From the cell containing the given text, extract its center point as [X, Y] coordinate. 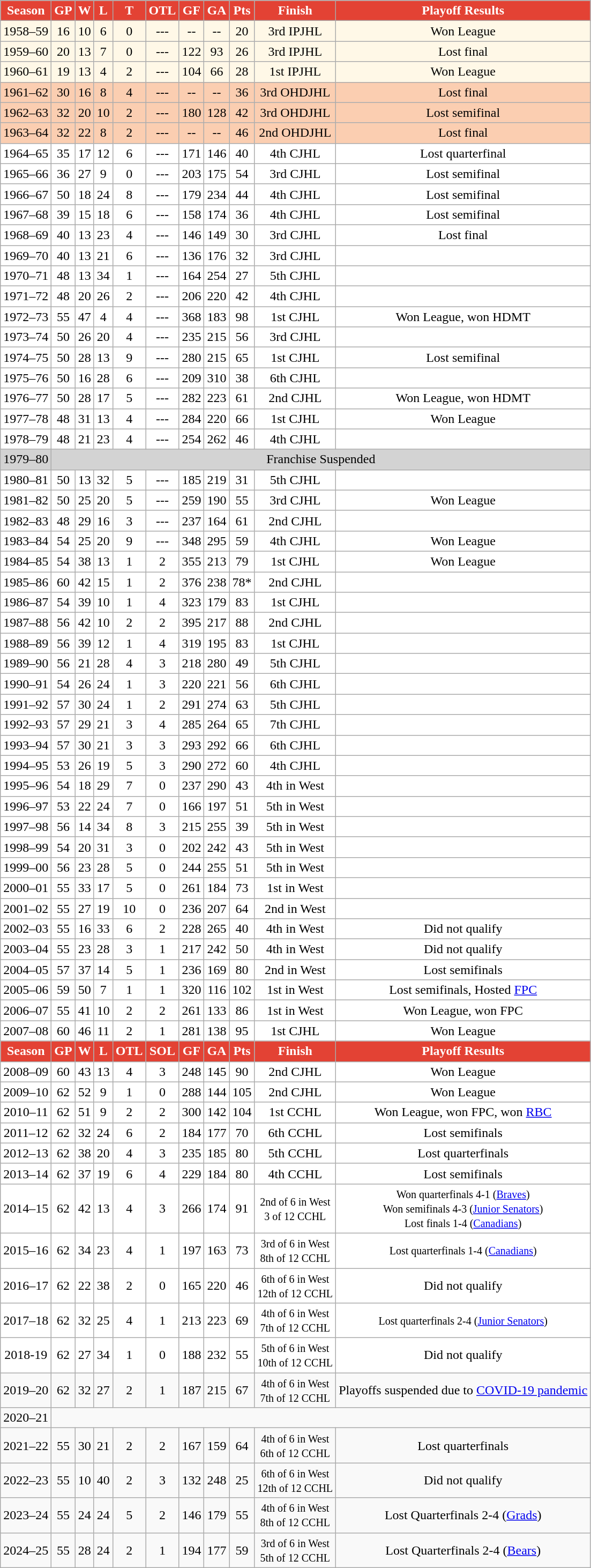
52 [85, 1092]
128 [216, 113]
203 [192, 174]
1981–82 [26, 500]
93 [216, 51]
209 [192, 378]
190 [216, 500]
1983–84 [26, 541]
221 [216, 684]
2011–12 [26, 1133]
368 [192, 317]
229 [192, 1173]
355 [192, 561]
Lost semifinals, Hosted FPC [463, 990]
Franchise Suspended [321, 459]
98 [242, 317]
95 [242, 1031]
175 [216, 174]
6th CCHL [295, 1133]
1980–81 [26, 480]
2020–21 [26, 1418]
1992–93 [26, 725]
238 [216, 582]
3rd of 6 in West 5th of 12 CCHL [295, 1550]
67 [242, 1391]
90 [242, 1072]
Lost quarterfinal [463, 153]
1968–69 [26, 235]
1970–71 [26, 276]
2023–24 [26, 1515]
1990–91 [26, 684]
2013–14 [26, 1173]
2nd OHDJHL [295, 133]
323 [192, 603]
194 [192, 1550]
2005–06 [26, 990]
1975–76 [26, 378]
1961–62 [26, 92]
2nd of 6 in West3 of 12 CCHL [295, 1208]
2006–07 [26, 1010]
1997–98 [26, 827]
207 [216, 909]
Lost quarterfinals 2-4 (Junior Senators) [463, 1321]
1972–73 [26, 317]
202 [192, 847]
264 [216, 725]
1958–59 [26, 31]
310 [216, 378]
132 [192, 1481]
219 [216, 480]
1982–83 [26, 521]
1985–86 [26, 582]
1979–80 [26, 459]
1986–87 [26, 603]
122 [192, 51]
5th CCHL [295, 1153]
2002–03 [26, 929]
1962–63 [26, 113]
2001–02 [26, 909]
Lost Quarterfinals 2-4 (Grads) [463, 1515]
159 [216, 1445]
3rd of 6 in West8th of 12 CCHL [295, 1250]
295 [216, 541]
70 [242, 1133]
166 [192, 806]
44 [242, 194]
Lost quarterfinals 1-4 (Canadians) [463, 1250]
218 [192, 664]
1969–70 [26, 256]
133 [216, 1010]
165 [192, 1285]
105 [242, 1092]
79 [242, 561]
SOL [162, 1051]
285 [192, 725]
2015–16 [26, 1250]
69 [242, 1321]
102 [242, 990]
169 [216, 970]
1977–78 [26, 419]
4th of 6 in West6th of 12 CCHL [295, 1445]
163 [216, 1250]
1978–79 [26, 439]
35 [63, 153]
2000–01 [26, 888]
Playoffs suspended due to COVID-19 pandemic [463, 1391]
274 [216, 704]
1971–72 [26, 296]
1991–92 [26, 704]
288 [192, 1092]
1966–67 [26, 194]
138 [216, 1031]
142 [216, 1112]
2014–15 [26, 1208]
1988–89 [26, 643]
2009–10 [26, 1092]
Won League, won FPC, won RBC [463, 1112]
395 [192, 623]
234 [216, 194]
259 [192, 500]
2004–05 [26, 970]
63 [242, 704]
136 [192, 256]
2017–18 [26, 1321]
2022–23 [26, 1481]
167 [192, 1445]
232 [216, 1355]
1963–64 [26, 133]
176 [216, 256]
T [129, 11]
1999–00 [26, 867]
272 [216, 766]
1984–85 [26, 561]
4th CCHL [295, 1173]
187 [192, 1391]
266 [192, 1208]
149 [216, 235]
1998–99 [26, 847]
86 [242, 1010]
2016–17 [26, 1285]
1989–90 [26, 664]
145 [216, 1072]
183 [216, 317]
284 [192, 419]
47 [85, 317]
2008–09 [26, 1072]
1967–68 [26, 214]
262 [216, 439]
319 [192, 643]
244 [192, 867]
11 [103, 1031]
1995–96 [26, 786]
1996–97 [26, 806]
1st CCHL [295, 1112]
376 [192, 582]
1993–94 [26, 745]
2024–25 [26, 1550]
116 [216, 990]
180 [192, 113]
228 [192, 929]
206 [192, 296]
300 [192, 1112]
282 [192, 398]
4th of 6 in West 8th of 12 CCHL [295, 1515]
5th of 6 in West10th of 12 CCHL [295, 1355]
1959–60 [26, 51]
348 [192, 541]
Lost Quarterfinals 2-4 (Bears) [463, 1550]
1973–74 [26, 337]
171 [192, 153]
7th CJHL [295, 725]
292 [216, 745]
1st IPJHL [295, 72]
88 [242, 623]
1994–95 [26, 766]
1964–65 [26, 153]
Won quarterfinals 4-1 (Braves)Won semifinals 4-3 (Junior Senators)Lost finals 1-4 (Canadians) [463, 1208]
41 [85, 1010]
195 [216, 643]
158 [192, 214]
293 [192, 745]
1965–66 [26, 174]
291 [192, 704]
144 [216, 1092]
1960–61 [26, 72]
2007–08 [26, 1031]
78* [242, 582]
188 [192, 1355]
2003–04 [26, 949]
281 [192, 1031]
2019–20 [26, 1391]
1987–88 [26, 623]
1976–77 [26, 398]
320 [192, 990]
49 [242, 664]
1974–75 [26, 358]
2021–22 [26, 1445]
265 [216, 929]
2018-19 [26, 1355]
91 [242, 1208]
2012–13 [26, 1153]
Won League, won FPC [463, 1010]
2010–11 [26, 1112]
